Provide the [X, Y] coordinate of the cell's center where the given text is located.  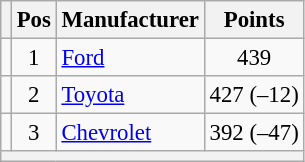
392 (–47) [254, 133]
Toyota [130, 95]
Manufacturer [130, 20]
Chevrolet [130, 133]
3 [34, 133]
439 [254, 58]
Pos [34, 20]
427 (–12) [254, 95]
Points [254, 20]
1 [34, 58]
2 [34, 95]
Ford [130, 58]
